Determine the (X, Y) coordinate at the center of the cell enclosing the given text.  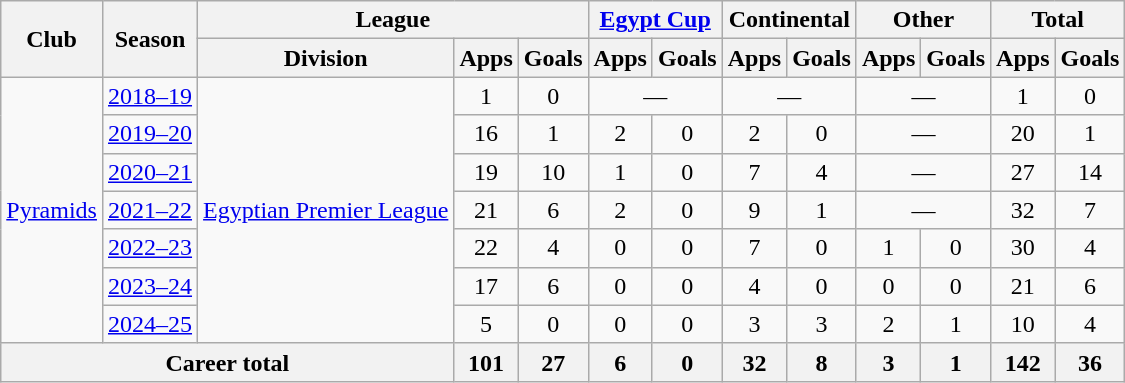
36 (1090, 362)
2021–22 (150, 210)
16 (486, 134)
30 (1023, 248)
19 (486, 172)
Other (923, 20)
2020–21 (150, 172)
14 (1090, 172)
Season (150, 39)
101 (486, 362)
142 (1023, 362)
Egyptian Premier League (326, 210)
Continental (789, 20)
Egypt Cup (655, 20)
9 (754, 210)
2023–24 (150, 286)
8 (822, 362)
Division (326, 58)
5 (486, 324)
2019–20 (150, 134)
17 (486, 286)
League (393, 20)
2022–23 (150, 248)
22 (486, 248)
Club (52, 39)
2024–25 (150, 324)
20 (1023, 134)
Total (1058, 20)
2018–19 (150, 96)
Career total (228, 362)
Pyramids (52, 210)
